Extract the [X, Y] coordinate from the center of the cell holding the provided text.  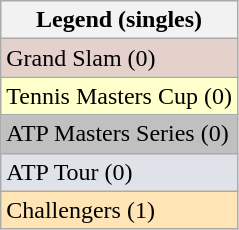
Grand Slam (0) [120, 58]
ATP Tour (0) [120, 172]
Challengers (1) [120, 210]
Tennis Masters Cup (0) [120, 96]
ATP Masters Series (0) [120, 134]
Legend (singles) [120, 20]
